Find where the given text appears and provide that cell's center as (X, Y) coordinate. 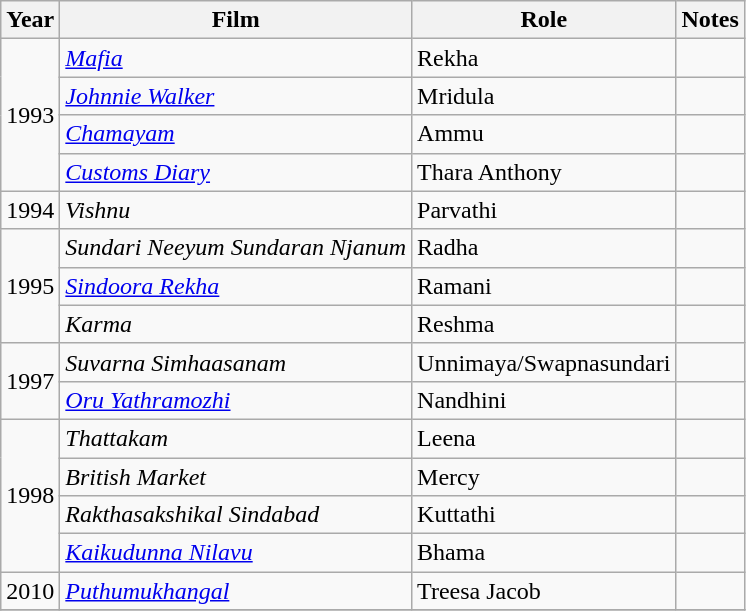
Oru Yathramozhi (236, 400)
1994 (30, 210)
Mercy (544, 477)
Kaikudunna Nilavu (236, 553)
Rekha (544, 58)
Role (544, 20)
Treesa Jacob (544, 591)
Mafia (236, 58)
Customs Diary (236, 172)
1995 (30, 286)
Johnnie Walker (236, 96)
Thattakam (236, 438)
Kuttathi (544, 515)
Thara Anthony (544, 172)
British Market (236, 477)
Year (30, 20)
Radha (544, 248)
Leena (544, 438)
Suvarna Simhaasanam (236, 362)
Unnimaya/Swapnasundari (544, 362)
Ammu (544, 134)
Parvathi (544, 210)
Film (236, 20)
Nandhini (544, 400)
2010 (30, 591)
Karma (236, 324)
Mridula (544, 96)
Ramani (544, 286)
1997 (30, 381)
Chamayam (236, 134)
Reshma (544, 324)
Puthumukhangal (236, 591)
Sindoora Rekha (236, 286)
1993 (30, 115)
Bhama (544, 553)
Vishnu (236, 210)
Sundari Neeyum Sundaran Njanum (236, 248)
1998 (30, 495)
Notes (710, 20)
Rakthasakshikal Sindabad (236, 515)
